Search for the cell housing the specified text and yield its [x, y] center coordinate. 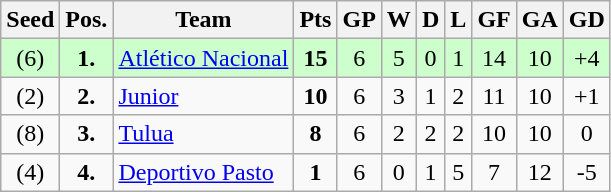
(6) [30, 58]
15 [316, 58]
Junior [204, 96]
GP [359, 20]
4. [86, 172]
GD [586, 20]
Team [204, 20]
3 [398, 96]
-5 [586, 172]
7 [494, 172]
1. [86, 58]
(4) [30, 172]
Seed [30, 20]
Pos. [86, 20]
W [398, 20]
Atlético Nacional [204, 58]
2. [86, 96]
14 [494, 58]
GF [494, 20]
D [430, 20]
(2) [30, 96]
Pts [316, 20]
Tulua [204, 134]
3. [86, 134]
12 [540, 172]
GA [540, 20]
+4 [586, 58]
L [458, 20]
+1 [586, 96]
Deportivo Pasto [204, 172]
(8) [30, 134]
11 [494, 96]
8 [316, 134]
